Capture the cell that displays the provided text and extract its (X, Y) central coordinate. 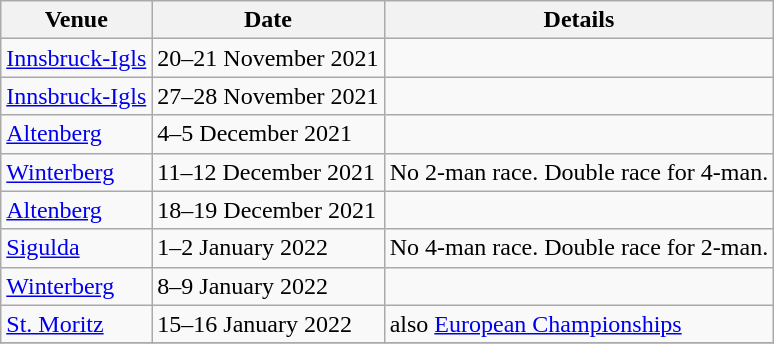
Date (268, 20)
18–19 December 2021 (268, 210)
1–2 January 2022 (268, 248)
Venue (76, 20)
St. Moritz (76, 324)
Details (579, 20)
11–12 December 2021 (268, 172)
Sigulda (76, 248)
20–21 November 2021 (268, 58)
8–9 January 2022 (268, 286)
27–28 November 2021 (268, 96)
No 2-man race. Double race for 4-man. (579, 172)
4–5 December 2021 (268, 134)
also European Championships (579, 324)
No 4-man race. Double race for 2-man. (579, 248)
15–16 January 2022 (268, 324)
